Capture the cell that displays the provided text and extract its [x, y] central coordinate. 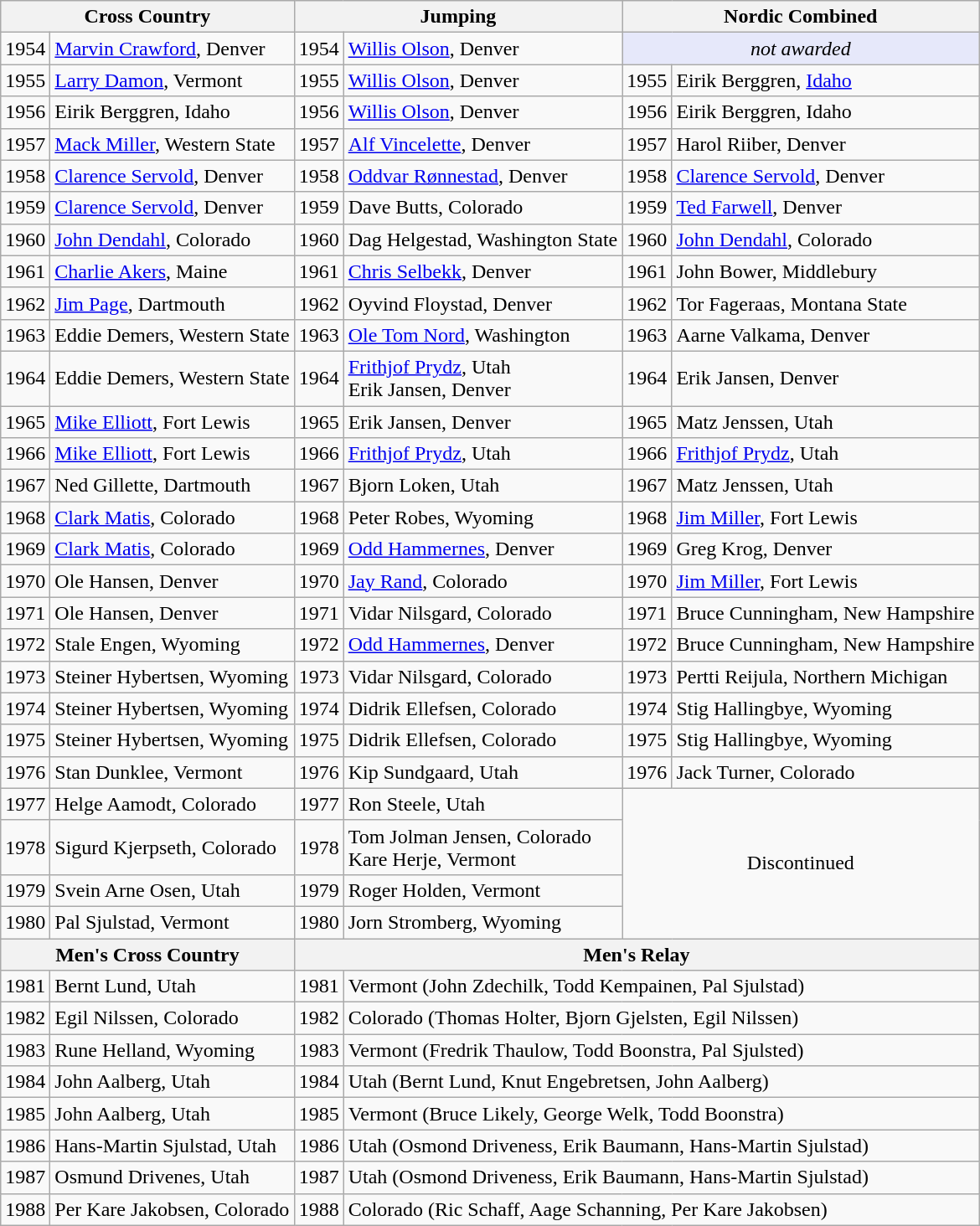
Sigurd Kjerpseth, Colorado [173, 847]
Charlie Akers, Maine [173, 271]
Colorado (Thomas Holter, Bjorn Gjelsten, Egil Nilssen) [662, 1018]
Mack Miller, Western State [173, 144]
Dag Helgestad, Washington State [482, 240]
Harol Riiber, Denver [826, 144]
Alf Vincelette, Denver [482, 144]
Oddvar Rønnestad, Denver [482, 176]
Vermont (Bruce Likely, George Welk, Todd Boonstra) [662, 1114]
Marvin Crawford, Denver [173, 49]
Utah (Bernt Lund, Knut Engebretsen, John Aalberg) [662, 1082]
Jay Rand, Colorado [482, 581]
Men's Relay [637, 954]
Discontinued [801, 863]
Oyvind Floystad, Denver [482, 303]
Helge Aamodt, Colorado [173, 804]
Aarne Valkama, Denver [826, 335]
Men's Cross Country [147, 954]
Ole Tom Nord, Washington [482, 335]
Vermont (Fredrik Thaulow, Todd Boonstra, Pal Sjulsted) [662, 1050]
Jumping [458, 17]
Tom Jolman Jensen, ColoradoKare Herje, Vermont [482, 847]
Roger Holden, Vermont [482, 890]
Egil Nilssen, Colorado [173, 1018]
Stale Engen, Wyoming [173, 645]
Frithjof Prydz, UtahErik Jansen, Denver [482, 379]
Larry Damon, Vermont [173, 80]
Ted Farwell, Denver [826, 208]
Vermont (John Zdechilk, Todd Kempainen, Pal Sjulstad) [662, 986]
Hans-Martin Sjulstad, Utah [173, 1146]
Greg Krog, Denver [826, 549]
Kip Sundgaard, Utah [482, 772]
Bjorn Loken, Utah [482, 486]
Per Kare Jakobsen, Colorado [173, 1209]
Jorn Stromberg, Wyoming [482, 922]
Jack Turner, Colorado [826, 772]
Tor Fageraas, Montana State [826, 303]
Ron Steele, Utah [482, 804]
Rune Helland, Wyoming [173, 1050]
Bernt Lund, Utah [173, 986]
Colorado (Ric Schaff, Aage Schanning, Per Kare Jakobsen) [662, 1209]
Pertti Reijula, Northern Michigan [826, 677]
Cross Country [147, 17]
Jim Page, Dartmouth [173, 303]
Pal Sjulstad, Vermont [173, 922]
John Bower, Middlebury [826, 271]
Ned Gillette, Dartmouth [173, 486]
Stan Dunklee, Vermont [173, 772]
Nordic Combined [801, 17]
Chris Selbekk, Denver [482, 271]
Peter Robes, Wyoming [482, 518]
Osmund Drivenes, Utah [173, 1177]
Svein Arne Osen, Utah [173, 890]
Dave Butts, Colorado [482, 208]
not awarded [801, 49]
